Detect which cell encompasses the target text, then output its (X, Y) center coordinate. 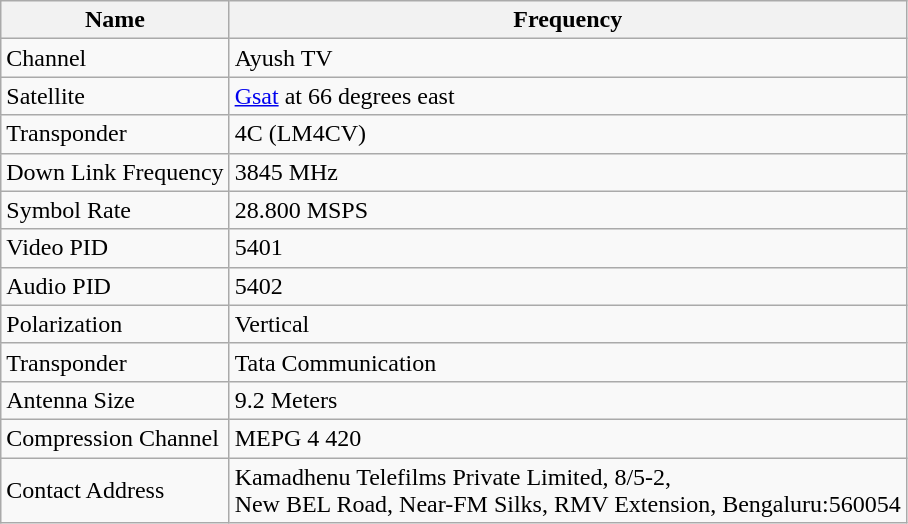
Frequency (568, 20)
Video PID (115, 248)
3845 MHz (568, 172)
Compression Channel (115, 438)
4C (LM4CV) (568, 134)
Polarization (115, 324)
5402 (568, 286)
Contact Address (115, 490)
Name (115, 20)
Symbol Rate (115, 210)
Vertical (568, 324)
Ayush TV (568, 58)
28.800 MSPS (568, 210)
Audio PID (115, 286)
Down Link Frequency (115, 172)
5401 (568, 248)
MEPG 4 420 (568, 438)
Satellite (115, 96)
Tata Communication (568, 362)
Gsat at 66 degrees east (568, 96)
Kamadhenu Telefilms Private Limited, 8/5-2,New BEL Road, Near-FM Silks, RMV Extension, Bengaluru:560054 (568, 490)
9.2 Meters (568, 400)
Antenna Size (115, 400)
Channel (115, 58)
